Determine the (x, y) coordinate at the center of the cell enclosing the given text.  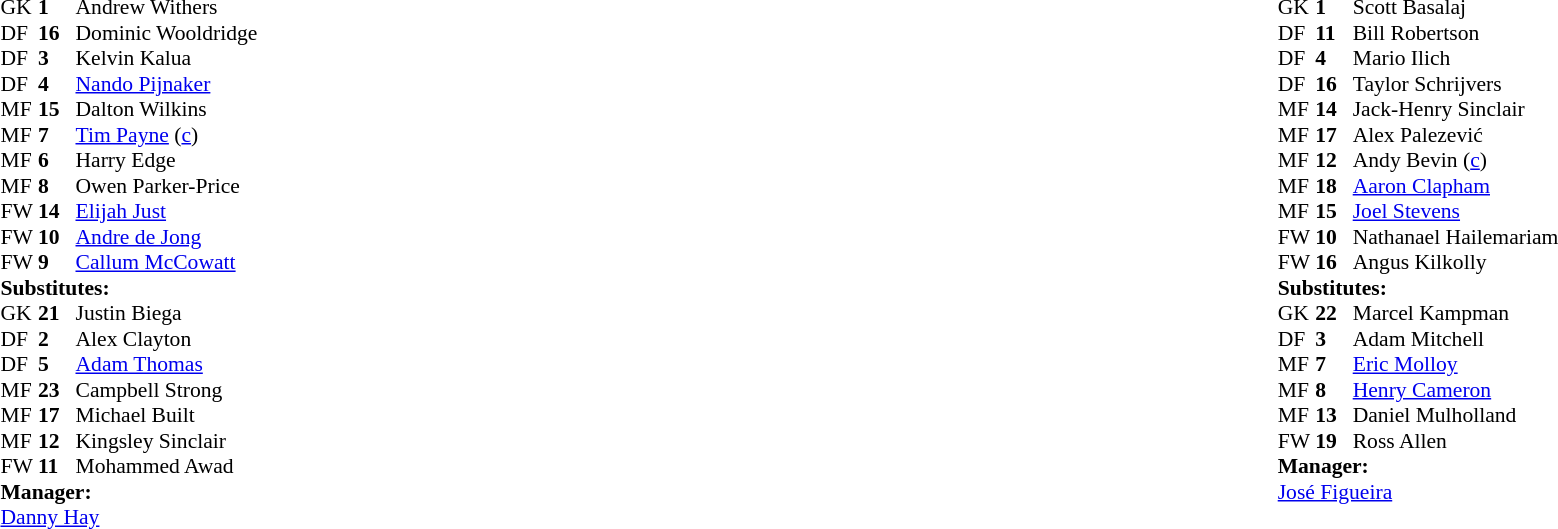
Dominic Wooldridge (167, 33)
Michael Built (167, 415)
6 (57, 161)
Dalton Wilkins (167, 109)
13 (1334, 415)
Kelvin Kalua (167, 59)
Justin Biega (167, 313)
22 (1334, 313)
Campbell Strong (167, 390)
2 (57, 339)
18 (1334, 186)
Elijah Just (167, 211)
Harry Edge (167, 161)
5 (57, 365)
Substitutes: (128, 288)
Kingsley Sinclair (167, 441)
Owen Parker-Price (167, 186)
Alex Clayton (167, 339)
21 (57, 313)
23 (57, 390)
19 (1334, 441)
Tim Payne (c) (167, 135)
Adam Thomas (167, 365)
Mohammed Awad (167, 467)
9 (57, 263)
Nando Pijnaker (167, 84)
Callum McCowatt (167, 263)
Andre de Jong (167, 237)
Manager: (128, 492)
